Find where the given text appears and provide that cell's center as (x, y) coordinate. 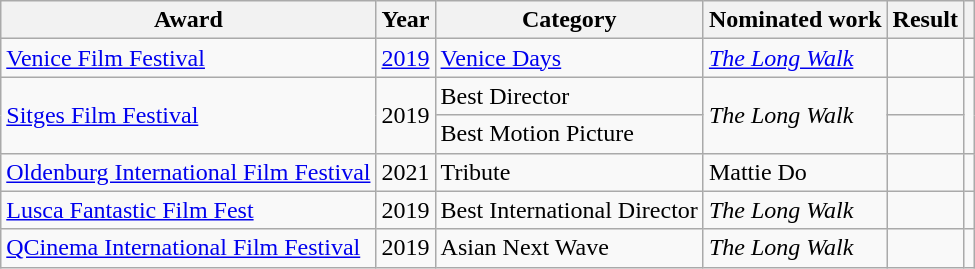
2021 (406, 172)
Award (188, 20)
Result (925, 20)
Asian Next Wave (569, 248)
Best Motion Picture (569, 134)
Best International Director (569, 210)
Oldenburg International Film Festival (188, 172)
Nominated work (795, 20)
Lusca Fantastic Film Fest (188, 210)
Category (569, 20)
Year (406, 20)
Mattie Do (795, 172)
QCinema International Film Festival (188, 248)
Venice Film Festival (188, 58)
Tribute (569, 172)
Best Director (569, 96)
Sitges Film Festival (188, 115)
Venice Days (569, 58)
